Find where the given text appears and provide that cell's center as (X, Y) coordinate. 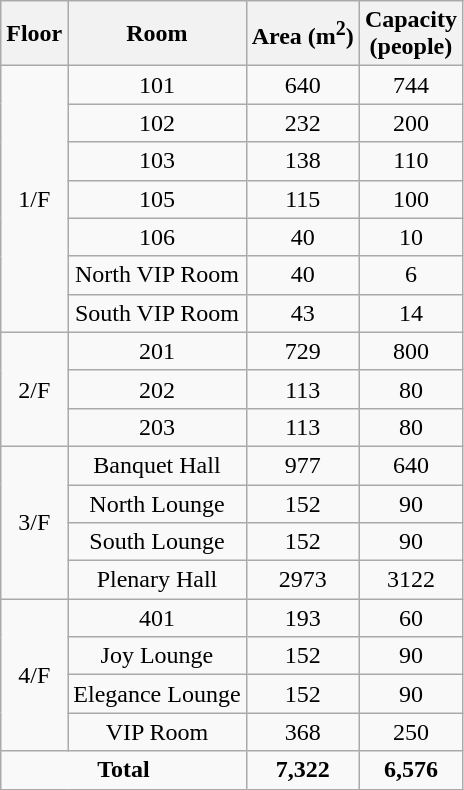
Elegance Lounge (157, 694)
6 (410, 275)
Room (157, 34)
115 (302, 199)
3/F (34, 522)
3122 (410, 580)
Total (124, 770)
North VIP Room (157, 275)
1/F (34, 199)
South VIP Room (157, 313)
200 (410, 123)
202 (157, 389)
60 (410, 618)
Plenary Hall (157, 580)
North Lounge (157, 503)
250 (410, 732)
401 (157, 618)
4/F (34, 675)
43 (302, 313)
103 (157, 161)
7,322 (302, 770)
101 (157, 85)
368 (302, 732)
Joy Lounge (157, 656)
105 (157, 199)
Floor (34, 34)
2/F (34, 389)
South Lounge (157, 542)
193 (302, 618)
232 (302, 123)
977 (302, 465)
6,576 (410, 770)
729 (302, 351)
138 (302, 161)
Banquet Hall (157, 465)
744 (410, 85)
102 (157, 123)
203 (157, 427)
Capacity(people) (410, 34)
800 (410, 351)
Area (m2) (302, 34)
10 (410, 237)
14 (410, 313)
110 (410, 161)
2973 (302, 580)
201 (157, 351)
106 (157, 237)
100 (410, 199)
VIP Room (157, 732)
